Determine the [x, y] coordinate at the center of the cell enclosing the given text.  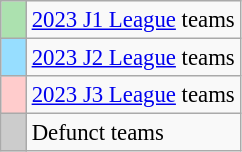
2023 J2 League teams [133, 58]
2023 J3 League teams [133, 95]
2023 J1 League teams [133, 20]
Defunct teams [133, 133]
